From the cell containing the given text, extract its center point as [x, y] coordinate. 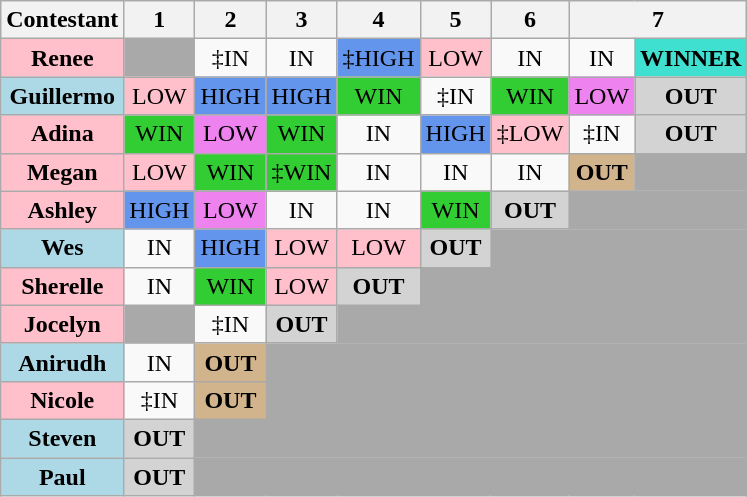
2 [230, 20]
Sherelle [62, 286]
‡HIGH [378, 58]
Steven [62, 438]
‡LOW [530, 134]
Anirudh [62, 362]
Wes [62, 248]
Contestant [62, 20]
Renee [62, 58]
1 [160, 20]
Jocelyn [62, 324]
4 [378, 20]
Guillermo [62, 96]
6 [530, 20]
5 [456, 20]
WINNER [691, 58]
‡WIN [302, 172]
Nicole [62, 400]
Adina [62, 134]
Megan [62, 172]
7 [658, 20]
3 [302, 20]
Paul [62, 477]
Ashley [62, 210]
